Detect which cell encompasses the target text, then output its (X, Y) center coordinate. 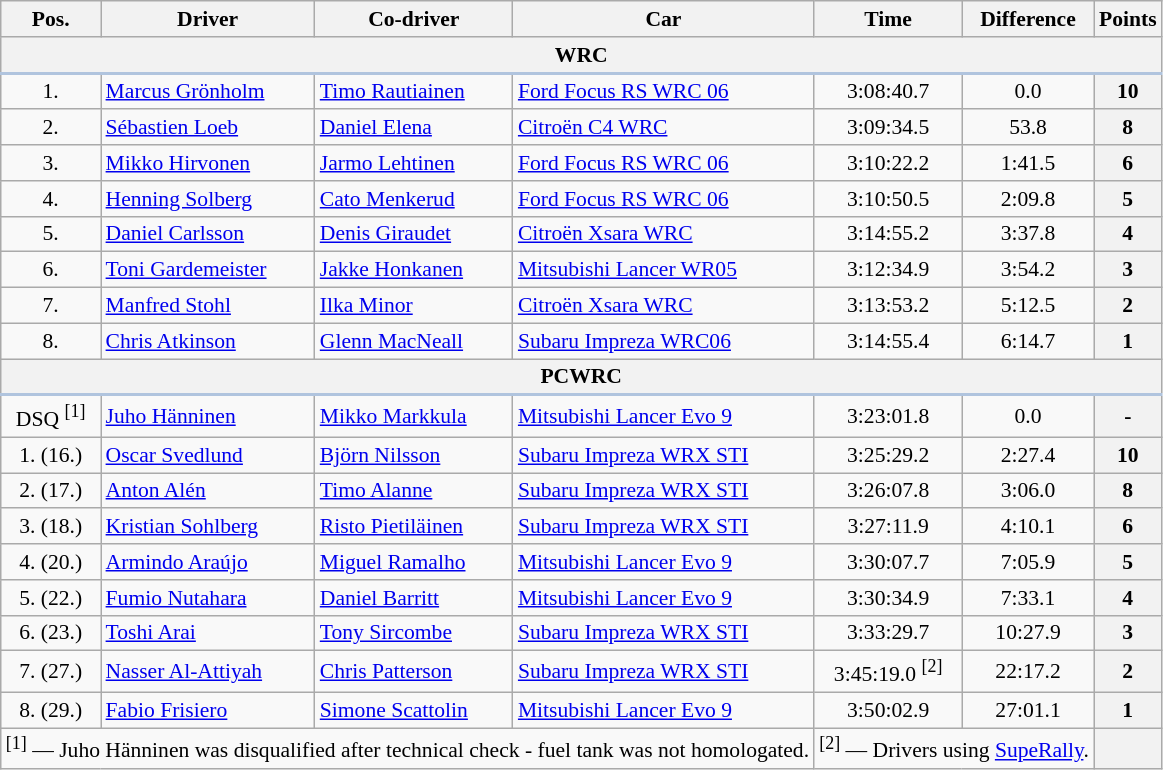
7. (51, 306)
Jarmo Lehtinen (414, 163)
3:10:22.2 (888, 163)
8. (29.) (51, 710)
5:12.5 (1028, 306)
Fumio Nutahara (208, 598)
Sébastien Loeb (208, 128)
1. (16.) (51, 455)
3:13:53.2 (888, 306)
3. (51, 163)
27:01.1 (1028, 710)
Timo Rautiainen (414, 91)
53.8 (1028, 128)
DSQ [1] (51, 416)
3:30:07.7 (888, 562)
3:23:01.8 (888, 416)
2:27.4 (1028, 455)
7:33.1 (1028, 598)
Points (1128, 19)
Toshi Arai (208, 633)
3:10:50.5 (888, 199)
Subaru Impreza WRC06 (664, 341)
Simone Scattolin (414, 710)
Pos. (51, 19)
Armindo Araújo (208, 562)
3:50:02.9 (888, 710)
1:41.5 (1028, 163)
Fabio Frisiero (208, 710)
Chris Patterson (414, 672)
Oscar Svedlund (208, 455)
Mikko Hirvonen (208, 163)
2. (51, 128)
3:09:34.5 (888, 128)
PCWRC (582, 377)
WRC (582, 55)
3:06.0 (1028, 491)
Timo Alanne (414, 491)
[2] — Drivers using SupeRally. (954, 748)
Risto Pietiläinen (414, 527)
4:10.1 (1028, 527)
8. (51, 341)
4. (20.) (51, 562)
3:14:55.2 (888, 234)
Anton Alén (208, 491)
Daniel Elena (414, 128)
Cato Menkerud (414, 199)
Car (664, 19)
Time (888, 19)
Toni Gardemeister (208, 270)
6. (23.) (51, 633)
Daniel Carlsson (208, 234)
3. (18.) (51, 527)
Daniel Barritt (414, 598)
Driver (208, 19)
Jakke Honkanen (414, 270)
Citroën C4 WRC (664, 128)
Co-driver (414, 19)
Kristian Sohlberg (208, 527)
2. (17.) (51, 491)
1. (51, 91)
- (1128, 416)
3:37.8 (1028, 234)
Marcus Grönholm (208, 91)
Difference (1028, 19)
3:26:07.8 (888, 491)
3:25:29.2 (888, 455)
Nasser Al-Attiyah (208, 672)
Juho Hänninen (208, 416)
Denis Giraudet (414, 234)
Henning Solberg (208, 199)
3:14:55.4 (888, 341)
10:27.9 (1028, 633)
3:27:11.9 (888, 527)
4. (51, 199)
6. (51, 270)
Ilka Minor (414, 306)
3:45:19.0 [2] (888, 672)
7:05.9 (1028, 562)
Tony Sircombe (414, 633)
2:09.8 (1028, 199)
3:54.2 (1028, 270)
Chris Atkinson (208, 341)
Miguel Ramalho (414, 562)
Manfred Stohl (208, 306)
6:14.7 (1028, 341)
Björn Nilsson (414, 455)
7. (27.) (51, 672)
5. (51, 234)
3:08:40.7 (888, 91)
Mikko Markkula (414, 416)
5. (22.) (51, 598)
Glenn MacNeall (414, 341)
Mitsubishi Lancer WR05 (664, 270)
3:33:29.7 (888, 633)
3:12:34.9 (888, 270)
22:17.2 (1028, 672)
[1] — Juho Hänninen was disqualified after technical check - fuel tank was not homologated. (408, 748)
3:30:34.9 (888, 598)
